Capture the cell that displays the provided text and extract its (x, y) central coordinate. 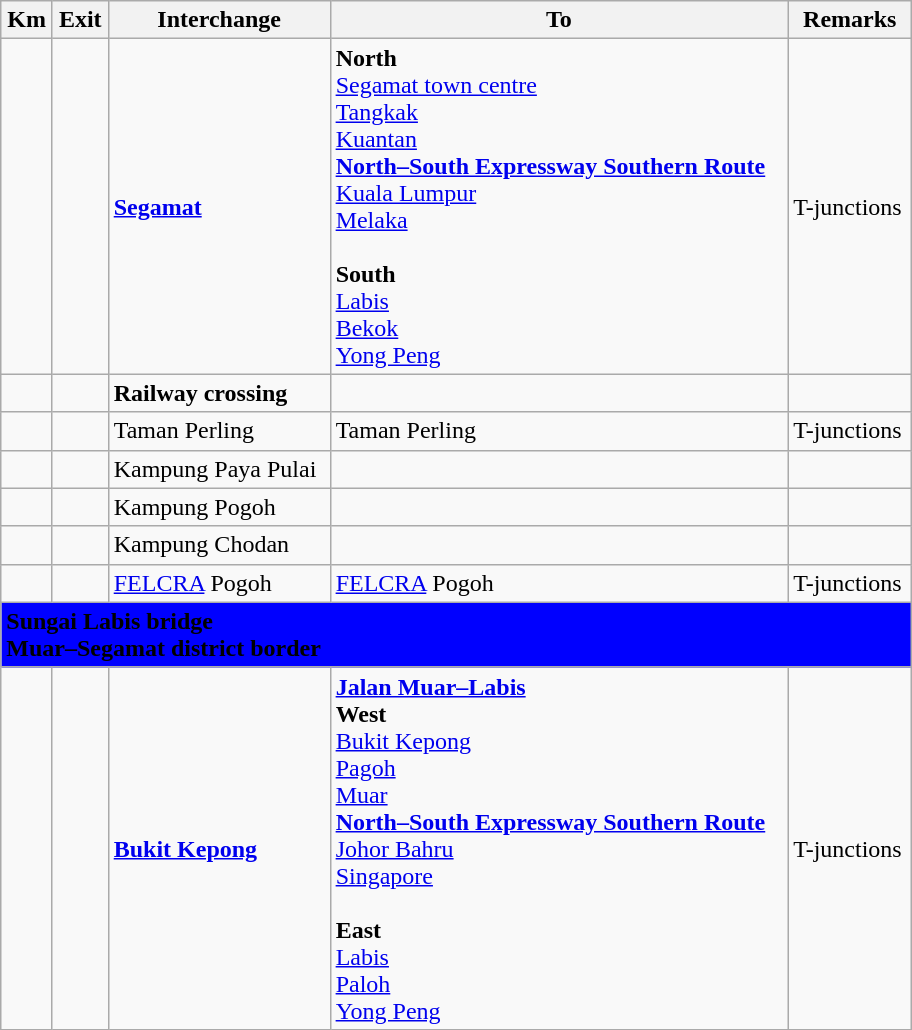
Kampung Paya Pulai (219, 469)
North Segamat town centre Tangkak Kuantan North–South Expressway Southern RouteKuala LumpurMelakaSouth Labis Bekok Yong Peng (559, 206)
Km (27, 20)
Railway crossing (219, 393)
Bukit Kepong (219, 848)
Kampung Chodan (219, 545)
Exit (80, 20)
Remarks (850, 20)
Kampung Pogoh (219, 507)
Sungai Labis bridgeMuar–Segamat district border (456, 634)
To (559, 20)
Jalan Muar–LabisWestBukit KepongPagohMuar North–South Expressway Southern RouteJohor BahruSingaporeEastLabisPalohYong Peng (559, 848)
Segamat (219, 206)
Interchange (219, 20)
